Search for the cell housing the specified text and yield its (X, Y) center coordinate. 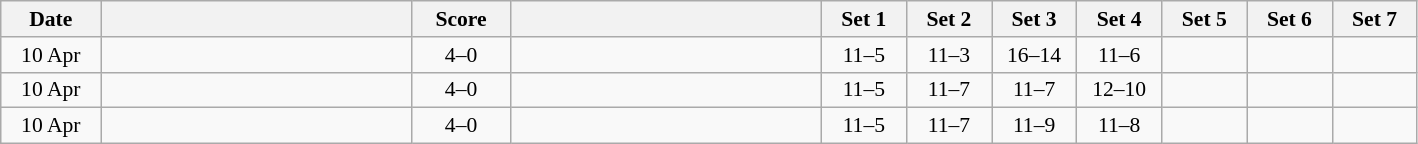
16–14 (1034, 55)
Date (51, 19)
Set 4 (1120, 19)
Set 5 (1204, 19)
Score (461, 19)
Set 7 (1374, 19)
Set 1 (864, 19)
Set 6 (1290, 19)
11–8 (1120, 126)
Set 2 (948, 19)
12–10 (1120, 90)
11–6 (1120, 55)
11–9 (1034, 126)
Set 3 (1034, 19)
11–3 (948, 55)
